Locate the cell with the specified text and output its [x, y] center coordinate. 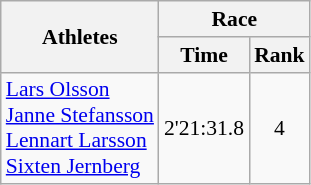
4 [280, 128]
2'21:31.8 [204, 128]
Athletes [80, 36]
Rank [280, 55]
Time [204, 55]
Lars OlssonJanne StefanssonLennart LarssonSixten Jernberg [80, 128]
Race [234, 19]
